Scan for the cell matching the given text and deliver its (X, Y) coordinate at center. 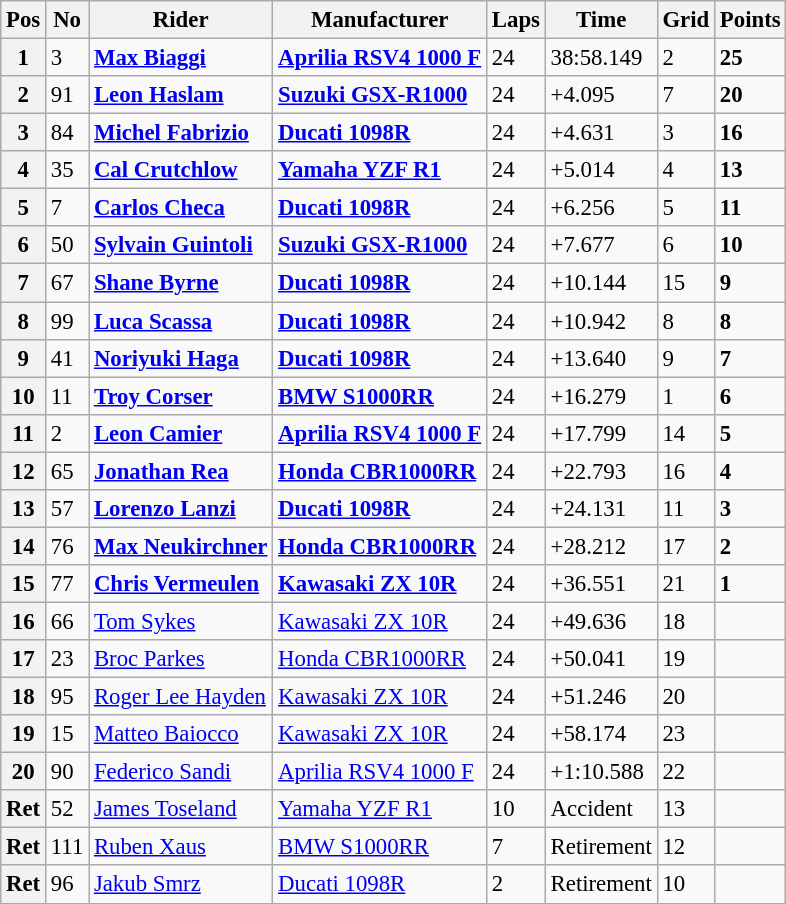
Grid (686, 20)
Leon Haslam (181, 95)
Chris Vermeulen (181, 584)
76 (68, 546)
Michel Fabrizio (181, 133)
38:58.149 (601, 58)
+7.677 (601, 245)
Tom Sykes (181, 621)
Points (750, 20)
22 (686, 772)
+49.636 (601, 621)
Noriyuki Haga (181, 358)
No (68, 20)
84 (68, 133)
+5.014 (601, 170)
+10.144 (601, 283)
50 (68, 245)
77 (68, 584)
Manufacturer (380, 20)
Roger Lee Hayden (181, 697)
96 (68, 885)
Accident (601, 809)
James Toseland (181, 809)
+4.631 (601, 133)
Max Biaggi (181, 58)
Matteo Baiocco (181, 734)
91 (68, 95)
Jonathan Rea (181, 471)
67 (68, 283)
+10.942 (601, 321)
+17.799 (601, 433)
90 (68, 772)
41 (68, 358)
Lorenzo Lanzi (181, 509)
Rider (181, 20)
+28.212 (601, 546)
Cal Crutchlow (181, 170)
52 (68, 809)
111 (68, 847)
+24.131 (601, 509)
Ruben Xaus (181, 847)
Troy Corser (181, 396)
57 (68, 509)
+6.256 (601, 208)
Federico Sandi (181, 772)
+58.174 (601, 734)
Luca Scassa (181, 321)
25 (750, 58)
65 (68, 471)
Shane Byrne (181, 283)
Jakub Smrz (181, 885)
+4.095 (601, 95)
+1:10.588 (601, 772)
99 (68, 321)
Laps (516, 20)
+13.640 (601, 358)
66 (68, 621)
+22.793 (601, 471)
21 (686, 584)
Time (601, 20)
Max Neukirchner (181, 546)
Pos (24, 20)
Leon Camier (181, 433)
95 (68, 697)
+36.551 (601, 584)
+50.041 (601, 659)
Sylvain Guintoli (181, 245)
+16.279 (601, 396)
35 (68, 170)
+51.246 (601, 697)
Carlos Checa (181, 208)
Broc Parkes (181, 659)
